Locate the cell with the specified text and output its (x, y) center coordinate. 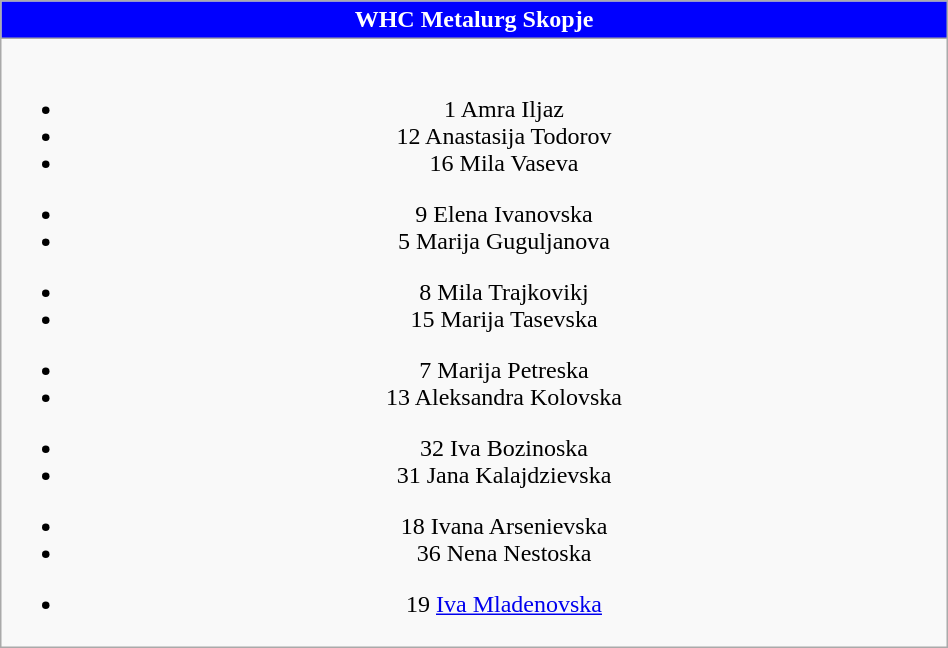
WHC Metalurg Skopje (474, 20)
